Determine the (x, y) coordinate at the center of the cell enclosing the given text.  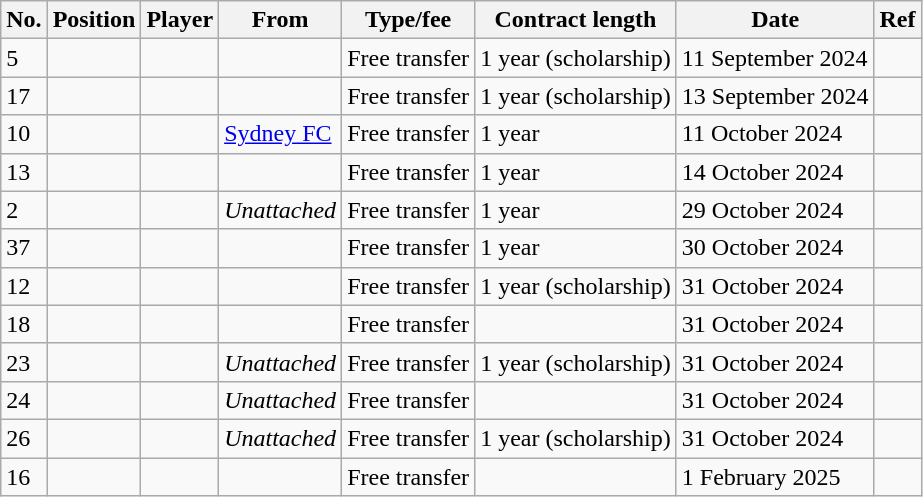
16 (24, 477)
From (280, 20)
Ref (898, 20)
No. (24, 20)
5 (24, 58)
2 (24, 210)
24 (24, 400)
29 October 2024 (775, 210)
Contract length (576, 20)
13 (24, 172)
37 (24, 248)
12 (24, 286)
11 September 2024 (775, 58)
30 October 2024 (775, 248)
10 (24, 134)
13 September 2024 (775, 96)
Date (775, 20)
26 (24, 438)
1 February 2025 (775, 477)
14 October 2024 (775, 172)
Type/fee (408, 20)
Player (180, 20)
Position (94, 20)
17 (24, 96)
Sydney FC (280, 134)
11 October 2024 (775, 134)
23 (24, 362)
18 (24, 324)
